Determine the (X, Y) coordinate at the center of the cell enclosing the given text.  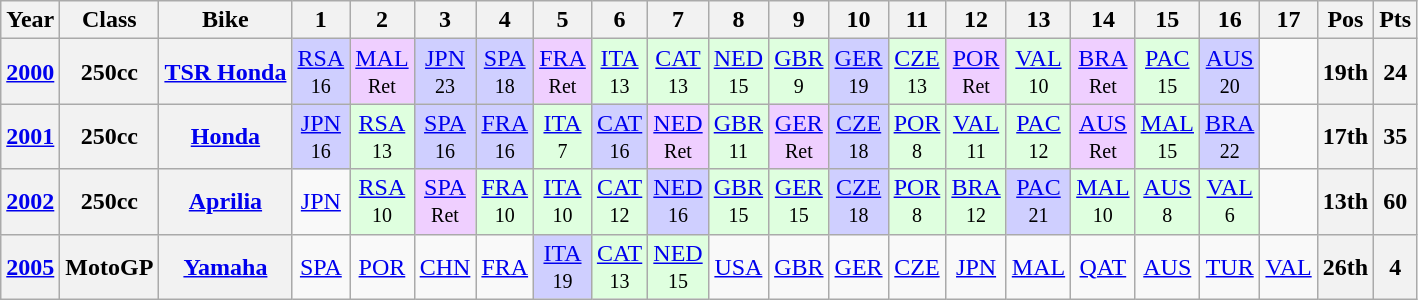
35 (1396, 136)
VAL6 (1229, 202)
8 (738, 20)
13th (1345, 202)
2005 (30, 266)
QAT (1103, 266)
6 (619, 20)
SPA18 (505, 72)
GER19 (858, 72)
TSR Honda (226, 72)
CAT16 (619, 136)
BRA12 (976, 202)
VAL (1288, 266)
Year (30, 20)
VAL10 (1038, 72)
12 (976, 20)
MALRet (382, 72)
RSA16 (321, 72)
GBR15 (738, 202)
GERRet (799, 136)
Yamaha (226, 266)
SPA16 (445, 136)
Pts (1396, 20)
NED16 (678, 202)
Honda (226, 136)
16 (1229, 20)
26th (1345, 266)
19th (1345, 72)
ITA13 (619, 72)
Class (110, 20)
10 (858, 20)
2001 (30, 136)
AUSRet (1103, 136)
Bike (226, 20)
FRA (505, 266)
11 (917, 20)
PORRet (976, 72)
2 (382, 20)
15 (1167, 20)
ITA7 (563, 136)
MAL (1038, 266)
Aprilia (226, 202)
FRA10 (505, 202)
USA (738, 266)
GBR (799, 266)
NEDRet (678, 136)
PAC12 (1038, 136)
2002 (30, 202)
POR (382, 266)
17 (1288, 20)
AUS20 (1229, 72)
3 (445, 20)
GER (858, 266)
VAL11 (976, 136)
Pos (1345, 20)
1 (321, 20)
AUS (1167, 266)
FRARet (563, 72)
MotoGP (110, 266)
SPA (321, 266)
9 (799, 20)
GBR11 (738, 136)
CZE (917, 266)
BRARet (1103, 72)
RSA13 (382, 136)
2000 (30, 72)
AUS8 (1167, 202)
14 (1103, 20)
GBR9 (799, 72)
17th (1345, 136)
FRA16 (505, 136)
ITA19 (563, 266)
JPN23 (445, 72)
PAC21 (1038, 202)
JPN16 (321, 136)
GER15 (799, 202)
24 (1396, 72)
SPARet (445, 202)
CAT12 (619, 202)
BRA22 (1229, 136)
MAL10 (1103, 202)
PAC15 (1167, 72)
TUR (1229, 266)
ITA10 (563, 202)
RSA10 (382, 202)
60 (1396, 202)
5 (563, 20)
MAL15 (1167, 136)
CHN (445, 266)
7 (678, 20)
CZE13 (917, 72)
13 (1038, 20)
